Locate the cell with the specified text and output its [X, Y] center coordinate. 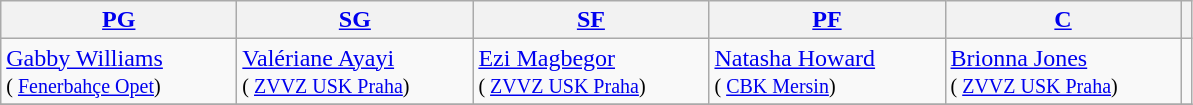
Brionna Jones( ZVVZ USK Praha) [1063, 72]
Valériane Ayayi( ZVVZ USK Praha) [355, 72]
Ezi Magbegor( ZVVZ USK Praha) [591, 72]
SF [591, 20]
SG [355, 20]
C [1063, 20]
Natasha Howard( CBK Mersin) [827, 72]
Gabby Williams( Fenerbahçe Opet) [119, 72]
PF [827, 20]
PG [119, 20]
